Return [x, y] of the center of cell containing provided text 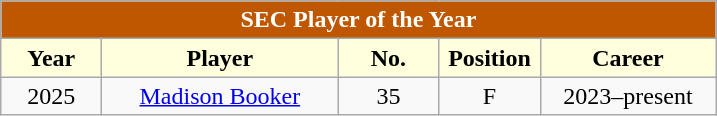
Position [490, 58]
Player [220, 58]
F [490, 96]
Year [52, 58]
35 [388, 96]
2023–present [628, 96]
2025 [52, 96]
SEC Player of the Year [358, 20]
No. [388, 58]
Career [628, 58]
Madison Booker [220, 96]
